Scan for the cell matching the given text and deliver its [X, Y] coordinate at center. 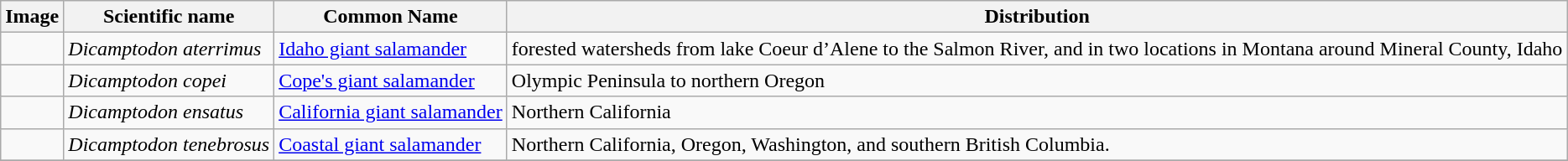
Dicamptodon copei [169, 80]
Coastal giant salamander [391, 144]
Common Name [391, 17]
Idaho giant salamander [391, 49]
Northern California, Oregon, Washington, and southern British Columbia. [1037, 144]
Image [32, 17]
Olympic Peninsula to northern Oregon [1037, 80]
California giant salamander [391, 112]
Scientific name [169, 17]
forested watersheds from lake Coeur d’Alene to the Salmon River, and in two locations in Montana around Mineral County, Idaho [1037, 49]
Cope's giant salamander [391, 80]
Distribution [1037, 17]
Northern California [1037, 112]
Dicamptodon tenebrosus [169, 144]
Dicamptodon ensatus [169, 112]
Dicamptodon aterrimus [169, 49]
